Search for the cell housing the specified text and yield its [x, y] center coordinate. 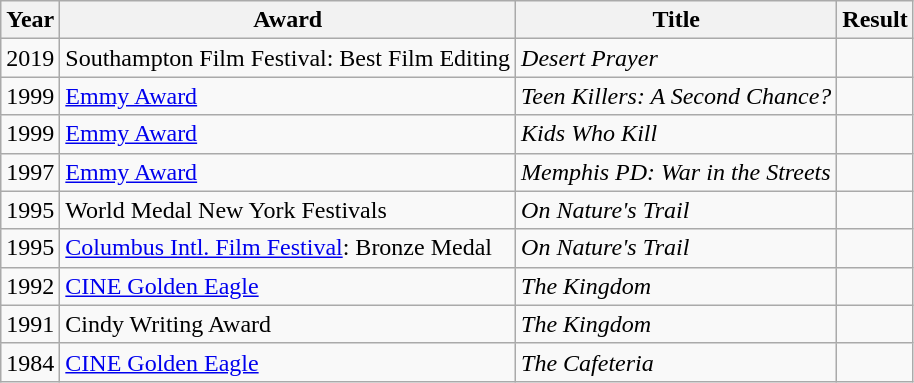
Kids Who Kill [676, 134]
Title [676, 20]
Award [288, 20]
World Medal New York Festivals [288, 210]
Teen Killers: A Second Chance? [676, 96]
1984 [30, 362]
Southampton Film Festival: Best Film Editing [288, 58]
Desert Prayer [676, 58]
1997 [30, 172]
1991 [30, 324]
The Cafeteria [676, 362]
Year [30, 20]
Memphis PD: War in the Streets [676, 172]
2019 [30, 58]
Columbus Intl. Film Festival: Bronze Medal [288, 248]
1992 [30, 286]
Cindy Writing Award [288, 324]
Result [875, 20]
